Pinpoint the cell where the given text exists, returning its (x, y) midpoint coordinate. 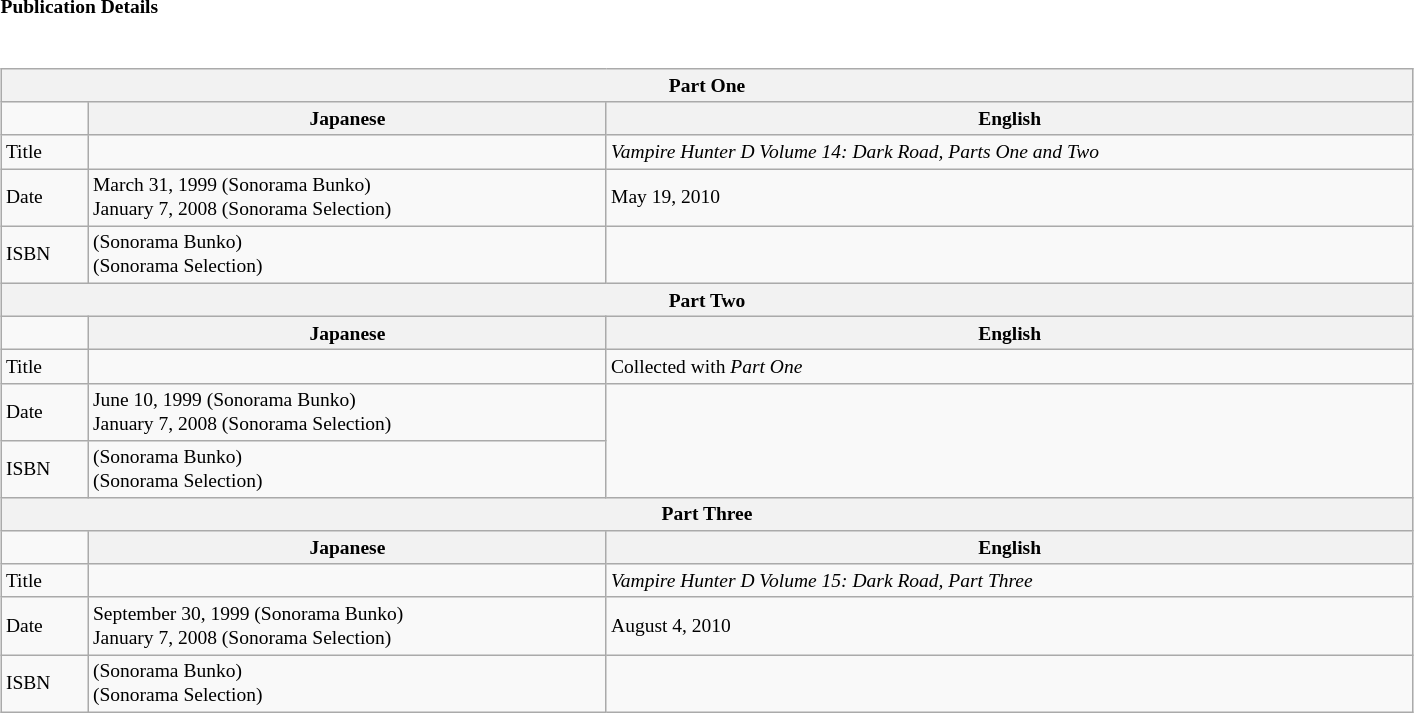
Part Three (707, 514)
Collected with Part One (1009, 366)
Vampire Hunter D Volume 14: Dark Road, Parts One and Two (1009, 152)
August 4, 2010 (1009, 626)
May 19, 2010 (1009, 198)
Part Two (707, 300)
March 31, 1999 (Sonorama Bunko)January 7, 2008 (Sonorama Selection) (347, 198)
Vampire Hunter D Volume 15: Dark Road, Part Three (1009, 580)
Part One (707, 86)
September 30, 1999 (Sonorama Bunko)January 7, 2008 (Sonorama Selection) (347, 626)
June 10, 1999 (Sonorama Bunko)January 7, 2008 (Sonorama Selection) (347, 412)
